Locate the cell with the specified text and output its (x, y) center coordinate. 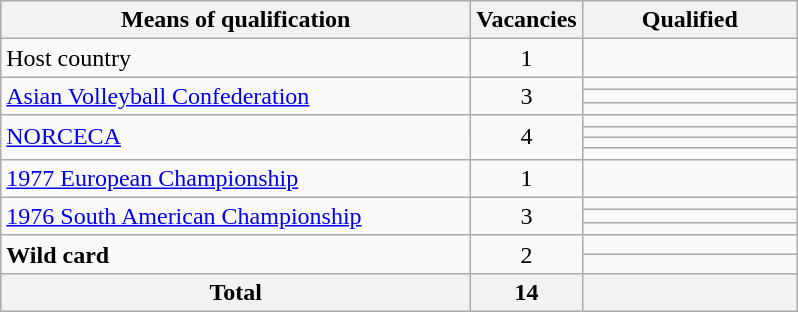
2 (527, 254)
14 (527, 292)
1976 South American Championship (236, 216)
Qualified (690, 20)
Means of qualification (236, 20)
4 (527, 137)
1977 European Championship (236, 178)
Asian Volleyball Confederation (236, 96)
NORCECA (236, 137)
Total (236, 292)
Host country (236, 58)
Wild card (236, 254)
Vacancies (527, 20)
